Identify which cell holds the provided text, then report its [x, y] central coordinate. 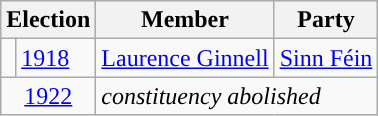
constituency abolished [237, 96]
Election [48, 20]
Laurence Ginnell [185, 58]
Sinn Féin [326, 58]
1918 [56, 58]
1922 [48, 96]
Party [326, 20]
Member [185, 20]
